For the text-containing cell, return its midpoint in (x, y) coordinate format. 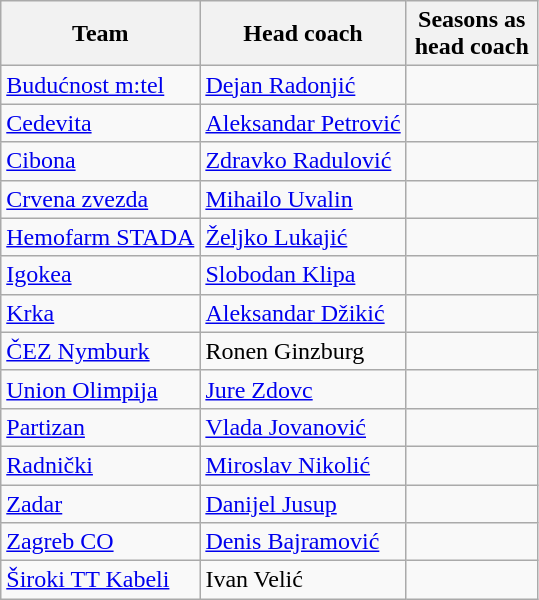
Igokea (100, 275)
Dejan Radonjić (303, 85)
Široki TT Kabeli (100, 580)
Željko Lukajić (303, 237)
Head coach (303, 34)
Crvena zvezda (100, 199)
Vlada Jovanović (303, 427)
Radnički (100, 465)
Jure Zdovc (303, 389)
Aleksandar Petrović (303, 123)
Aleksandar Džikić (303, 313)
Denis Bajramović (303, 542)
Partizan (100, 427)
Budućnost m:tel (100, 85)
Zdravko Radulović (303, 161)
Cedevita (100, 123)
Zagreb CO (100, 542)
Danijel Jusup (303, 503)
Ronen Ginzburg (303, 351)
Union Olimpija (100, 389)
Slobodan Klipa (303, 275)
Krka (100, 313)
Team (100, 34)
Miroslav Nikolić (303, 465)
Ivan Velić (303, 580)
Seasons as head coach (472, 34)
Mihailo Uvalin (303, 199)
ČEZ Nymburk (100, 351)
Hemofarm STADA (100, 237)
Cibona (100, 161)
Zadar (100, 503)
